Extract the [x, y] coordinate from the center of the cell holding the provided text.  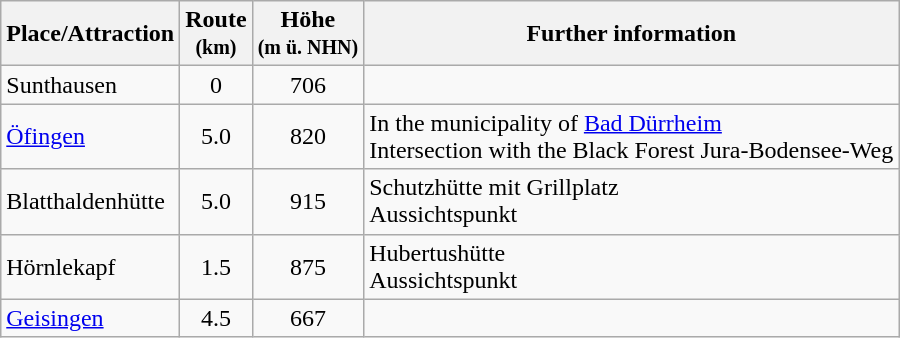
1.5 [216, 266]
Schutzhütte mit GrillplatzAussichtspunkt [632, 202]
Hörnlekapf [90, 266]
820 [308, 136]
4.5 [216, 318]
667 [308, 318]
Blatthaldenhütte [90, 202]
Geisingen [90, 318]
Sunthausen [90, 85]
0 [216, 85]
Further information [632, 34]
875 [308, 266]
706 [308, 85]
In the municipality of Bad DürrheimIntersection with the Black Forest Jura-Bodensee-Weg [632, 136]
Route(km) [216, 34]
915 [308, 202]
Place/Attraction [90, 34]
Öfingen [90, 136]
Höhe(m ü. NHN) [308, 34]
HubertushütteAussichtspunkt [632, 266]
